Find where the given text appears and provide that cell's center as (x, y) coordinate. 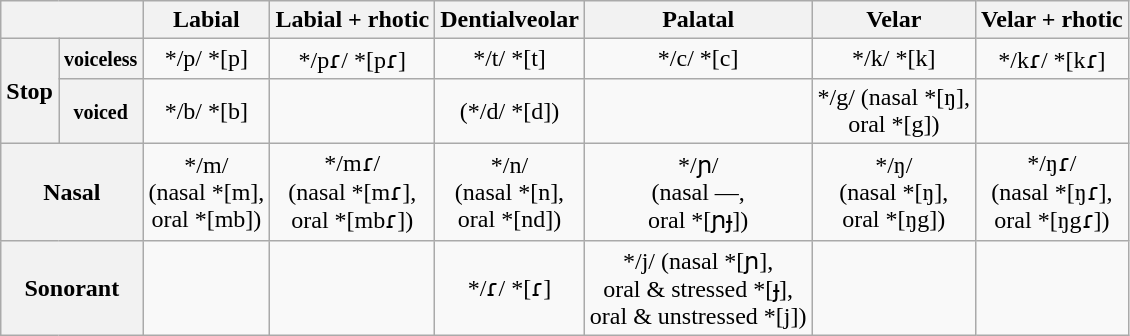
Labial (206, 20)
*/p/ *[p] (206, 59)
Velar (894, 20)
*/k/ *[k] (894, 59)
Stop (30, 92)
*/j/ (nasal *[ɲ],oral & stressed *[ɟ],oral & unstressed *[j]) (698, 288)
voiceless (100, 59)
*/m/(nasal *[m],oral *[mb]) (206, 192)
Palatal (698, 20)
*/ŋ/(nasal *[ŋ],oral *[ŋg]) (894, 192)
*/ɾ/ *[ɾ] (510, 288)
Dentialveolar (510, 20)
*/pɾ/ *[pɾ] (352, 59)
*/n/(nasal *[n],oral *[nd]) (510, 192)
*/kɾ/ *[kɾ] (1052, 59)
*/b/ *[b] (206, 110)
Labial + rhotic (352, 20)
*/g/ (nasal *[ŋ],oral *[g]) (894, 110)
*/mɾ/(nasal *[mɾ],oral *[mbɾ]) (352, 192)
Sonorant (72, 288)
Velar + rhotic (1052, 20)
*/t/ *[t] (510, 59)
*/ɲ/(nasal —,oral *[ɲɟ]) (698, 192)
(*/d/ *[d]) (510, 110)
*/c/ *[c] (698, 59)
Nasal (72, 192)
*/ŋɾ/(nasal *[ŋɾ],oral *[ŋgɾ]) (1052, 192)
voiced (100, 110)
